Scan for the cell matching the given text and deliver its [x, y] coordinate at center. 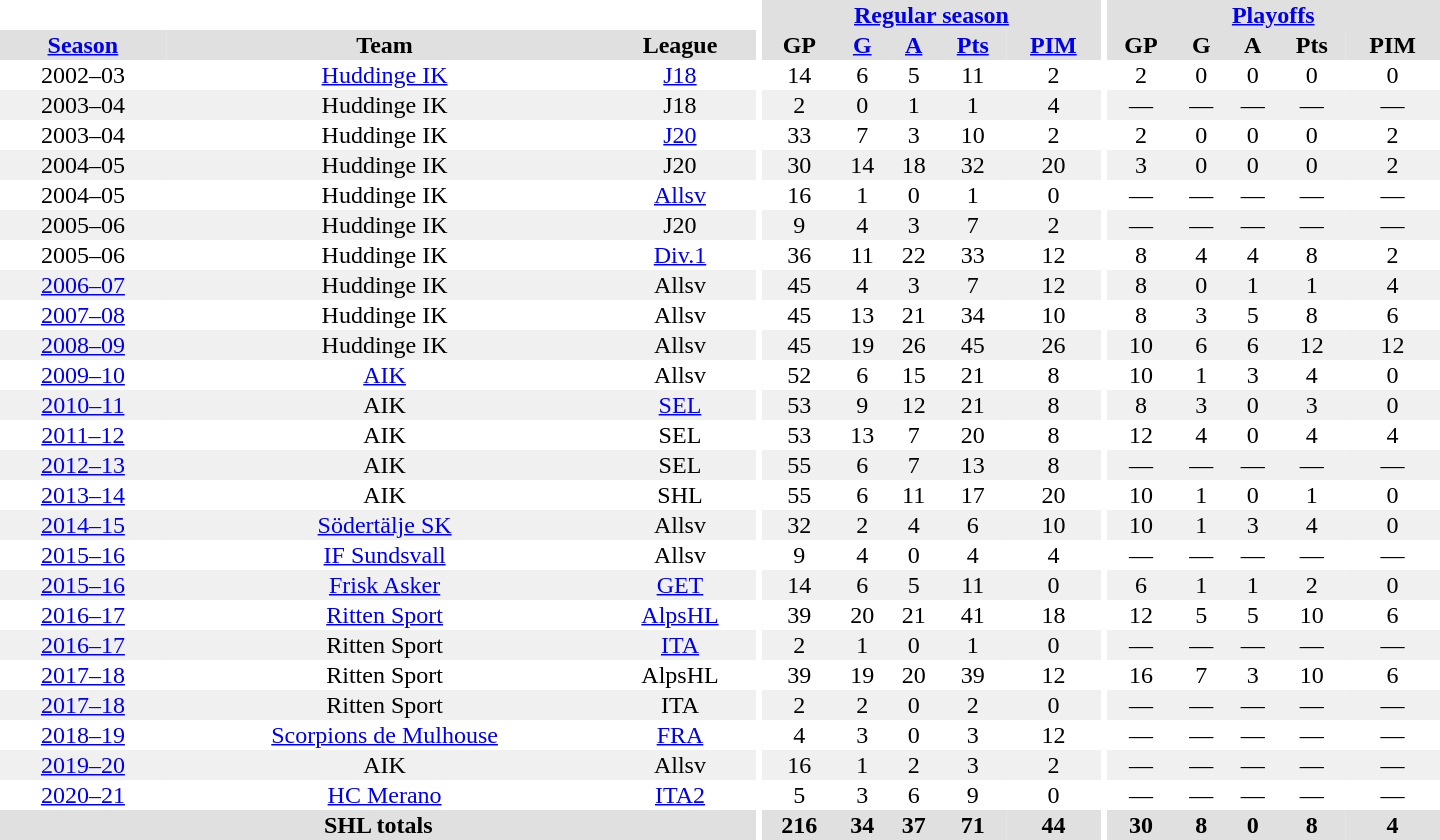
HC Merano [385, 795]
41 [972, 615]
44 [1054, 825]
Team [385, 45]
2006–07 [83, 285]
36 [799, 255]
15 [914, 375]
SHL totals [378, 825]
Season [83, 45]
FRA [680, 735]
2002–03 [83, 75]
22 [914, 255]
2013–14 [83, 495]
2011–12 [83, 435]
Playoffs [1273, 15]
2007–08 [83, 315]
2009–10 [83, 375]
2019–20 [83, 765]
IF Sundsvall [385, 555]
2010–11 [83, 405]
2014–15 [83, 525]
216 [799, 825]
Södertälje SK [385, 525]
SHL [680, 495]
2008–09 [83, 345]
Div.1 [680, 255]
Scorpions de Mulhouse [385, 735]
2012–13 [83, 465]
2018–19 [83, 735]
37 [914, 825]
ITA2 [680, 795]
GET [680, 585]
Regular season [932, 15]
52 [799, 375]
71 [972, 825]
2020–21 [83, 795]
Frisk Asker [385, 585]
17 [972, 495]
League [680, 45]
